Scan for the cell matching the given text and deliver its (x, y) coordinate at center. 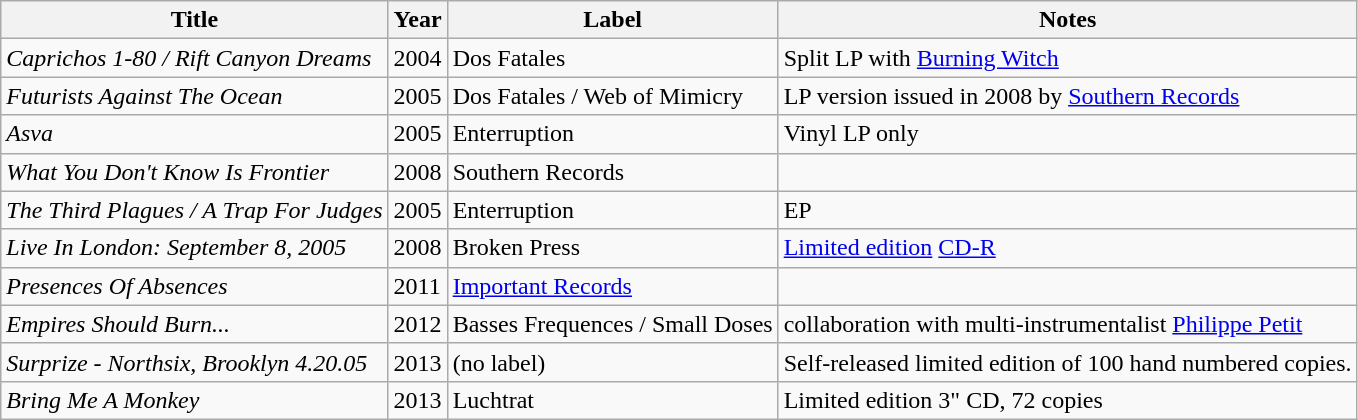
Important Records (612, 286)
Label (612, 20)
Caprichos 1-80 / Rift Canyon Dreams (194, 58)
Southern Records (612, 172)
Live In London: September 8, 2005 (194, 248)
The Third Plagues / A Trap For Judges (194, 210)
Presences Of Absences (194, 286)
Vinyl LP only (1068, 134)
Futurists Against The Ocean (194, 96)
LP version issued in 2008 by Southern Records (1068, 96)
Bring Me A Monkey (194, 400)
Title (194, 20)
Empires Should Burn... (194, 324)
2011 (418, 286)
EP (1068, 210)
collaboration with multi-instrumentalist Philippe Petit (1068, 324)
2012 (418, 324)
Year (418, 20)
Surprize - Northsix, Brooklyn 4.20.05 (194, 362)
Self-released limited edition of 100 hand numbered copies. (1068, 362)
Limited edition 3" CD, 72 copies (1068, 400)
Split LP with Burning Witch (1068, 58)
2004 (418, 58)
(no label) (612, 362)
Asva (194, 134)
Notes (1068, 20)
What You Don't Know Is Frontier (194, 172)
Basses Frequences / Small Doses (612, 324)
Luchtrat (612, 400)
Limited edition CD-R (1068, 248)
Broken Press (612, 248)
Dos Fatales (612, 58)
Dos Fatales / Web of Mimicry (612, 96)
